Return the (x, y) coordinate for the center point of the cell that contains the specified text.  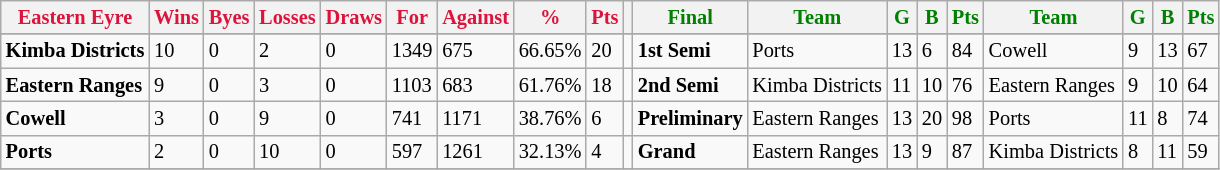
741 (412, 118)
683 (476, 85)
Final (690, 17)
Byes (229, 17)
84 (966, 51)
66.65% (550, 51)
18 (604, 85)
675 (476, 51)
87 (966, 152)
1103 (412, 85)
Against (476, 17)
Eastern Eyre (75, 17)
98 (966, 118)
597 (412, 152)
For (412, 17)
61.76% (550, 85)
2nd Semi (690, 85)
1171 (476, 118)
Losses (287, 17)
Grand (690, 152)
Preliminary (690, 118)
67 (1200, 51)
% (550, 17)
1349 (412, 51)
32.13% (550, 152)
Draws (354, 17)
1st Semi (690, 51)
4 (604, 152)
1261 (476, 152)
Wins (176, 17)
59 (1200, 152)
64 (1200, 85)
76 (966, 85)
38.76% (550, 118)
74 (1200, 118)
